Output the [x, y] coordinate of the center of the cell containing the given text.  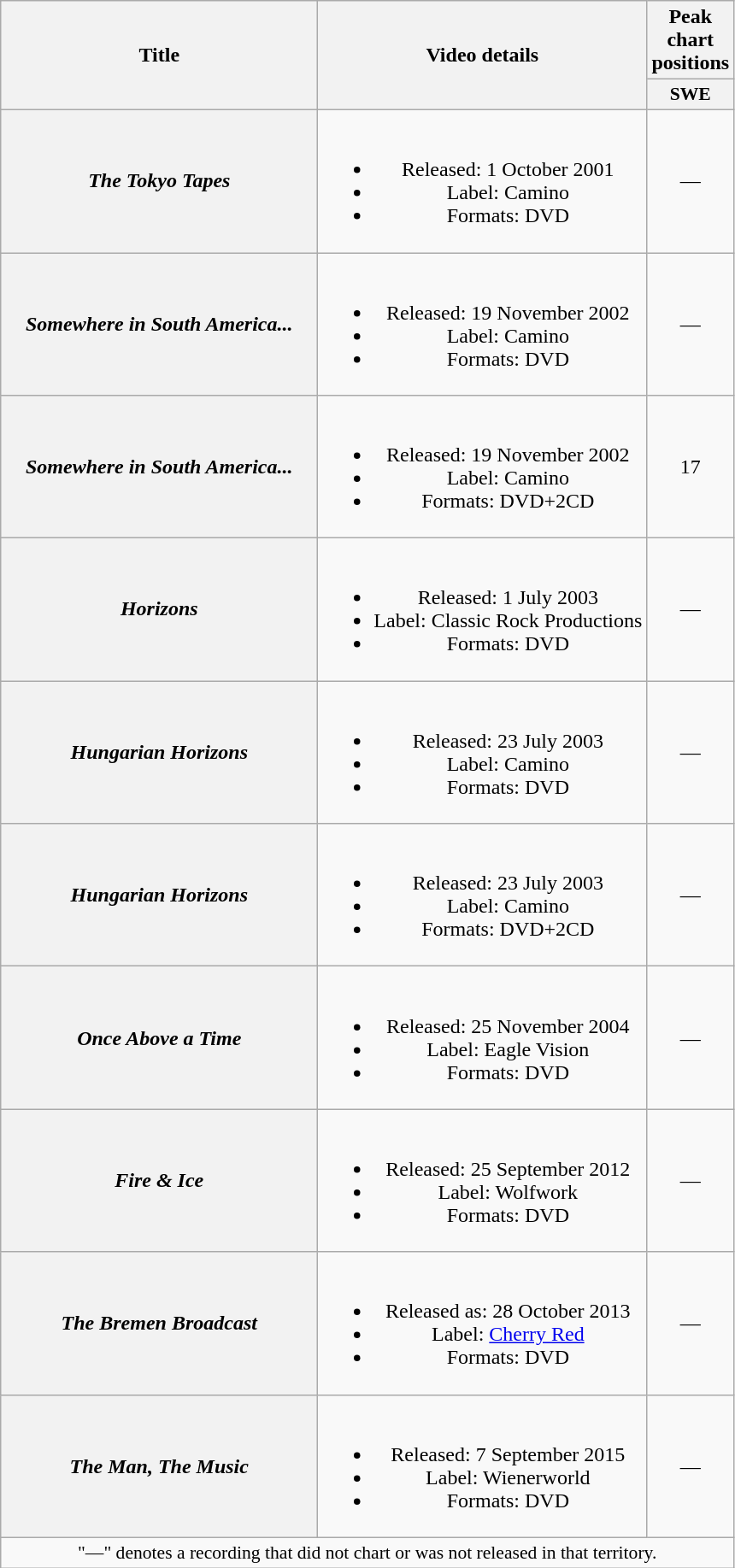
Horizons [159, 610]
Released: 19 November 2002Label: CaminoFormats: DVD+2CD [482, 467]
Released: 7 September 2015Label: WienerworldFormats: DVD [482, 1466]
The Bremen Broadcast [159, 1323]
Released: 1 July 2003Label: Classic Rock ProductionsFormats: DVD [482, 610]
Video details [482, 56]
Released: 23 July 2003Label: CaminoFormats: DVD [482, 752]
The Man, The Music [159, 1466]
Once Above a Time [159, 1037]
"—" denotes a recording that did not chart or was not released in that territory. [367, 1553]
Title [159, 56]
Released as: 28 October 2013Label: Cherry RedFormats: DVD [482, 1323]
Released: 23 July 2003Label: CaminoFormats: DVD+2CD [482, 896]
SWE [691, 95]
Released: 25 November 2004Label: Eagle VisionFormats: DVD [482, 1037]
Released: 19 November 2002Label: CaminoFormats: DVD [482, 325]
Released: 25 September 2012Label: WolfworkFormats: DVD [482, 1181]
17 [691, 467]
Fire & Ice [159, 1181]
Peak chart positions [691, 40]
Released: 1 October 2001Label: CaminoFormats: DVD [482, 181]
The Tokyo Tapes [159, 181]
